Detect which cell encompasses the target text, then output its [x, y] center coordinate. 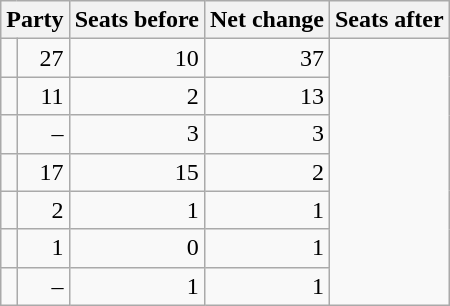
10 [136, 58]
Net change [266, 20]
27 [43, 58]
11 [43, 96]
37 [266, 58]
17 [43, 172]
15 [136, 172]
Seats before [136, 20]
13 [266, 96]
Seats after [389, 20]
Party [35, 20]
0 [136, 248]
